Determine the (x, y) coordinate at the center of the cell enclosing the given text.  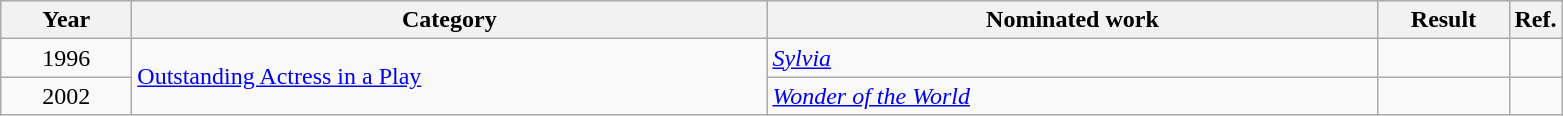
Ref. (1536, 20)
Year (66, 20)
Sylvia (1072, 58)
Result (1444, 20)
Category (450, 20)
1996 (66, 58)
Wonder of the World (1072, 96)
Outstanding Actress in a Play (450, 77)
2002 (66, 96)
Nominated work (1072, 20)
